Return the [X, Y] coordinate for the center point of the cell that contains the specified text.  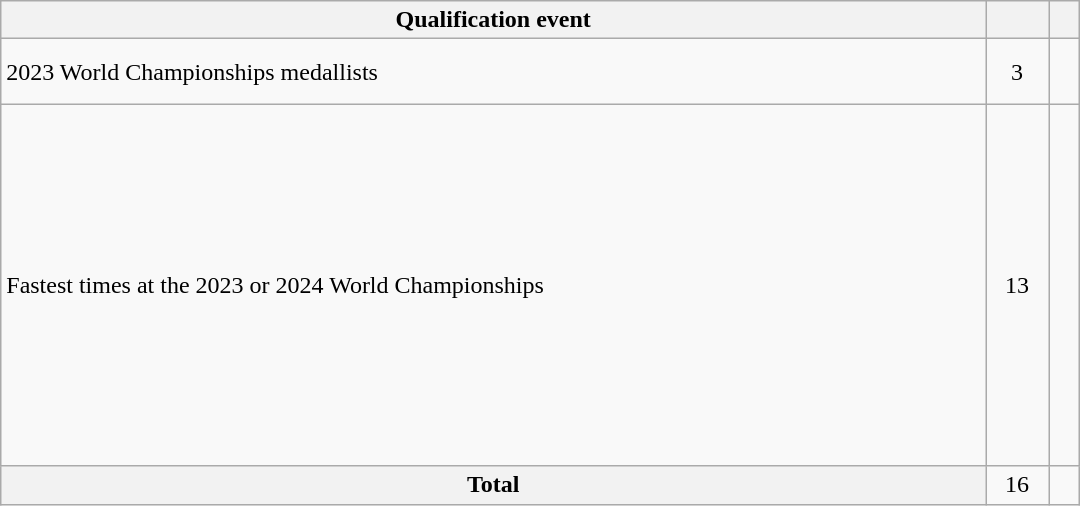
16 [1018, 485]
13 [1018, 285]
3 [1018, 72]
Total [494, 485]
Fastest times at the 2023 or 2024 World Championships [494, 285]
Qualification event [494, 20]
2023 World Championships medallists [494, 72]
